Extract the [x, y] coordinate from the center of the cell holding the provided text.  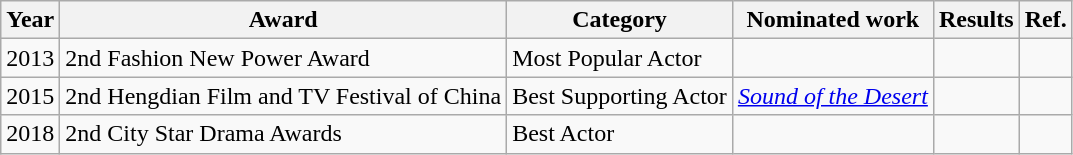
2nd Hengdian Film and TV Festival of China [284, 96]
Nominated work [832, 20]
Year [30, 20]
Category [620, 20]
Best Supporting Actor [620, 96]
Best Actor [620, 134]
Most Popular Actor [620, 58]
Ref. [1046, 20]
Award [284, 20]
Sound of the Desert [832, 96]
2015 [30, 96]
2018 [30, 134]
2nd Fashion New Power Award [284, 58]
2013 [30, 58]
Results [976, 20]
2nd City Star Drama Awards [284, 134]
